Find where the given text appears and provide that cell's center as [X, Y] coordinate. 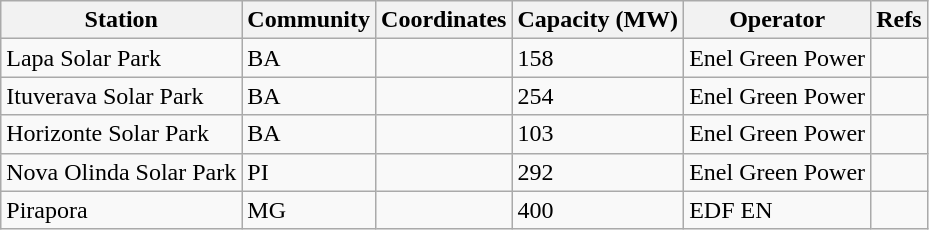
Horizonte Solar Park [122, 134]
Community [309, 20]
Operator [778, 20]
Ituverava Solar Park [122, 96]
Refs [899, 20]
Nova Olinda Solar Park [122, 172]
Coordinates [444, 20]
Station [122, 20]
158 [598, 58]
292 [598, 172]
EDF EN [778, 210]
PI [309, 172]
103 [598, 134]
400 [598, 210]
Capacity (MW) [598, 20]
Pirapora [122, 210]
254 [598, 96]
MG [309, 210]
Lapa Solar Park [122, 58]
